Search for the cell housing the specified text and yield its [x, y] center coordinate. 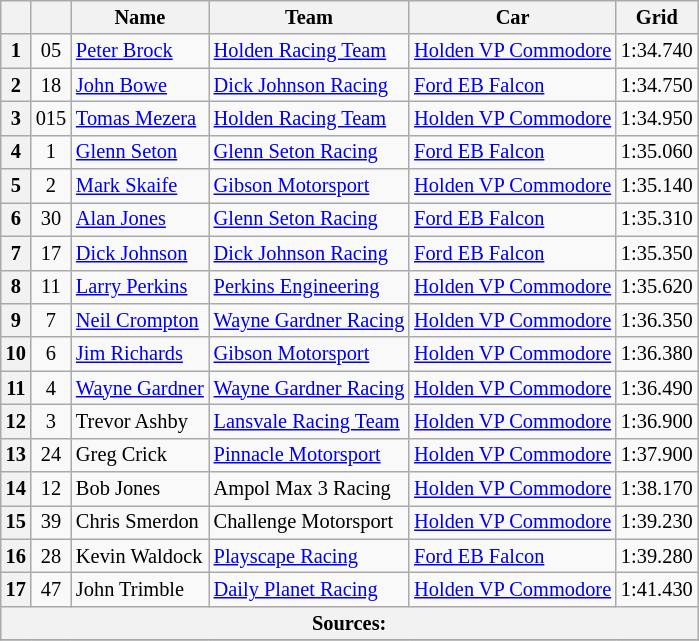
47 [51, 589]
Kevin Waldock [140, 556]
Mark Skaife [140, 186]
05 [51, 51]
Glenn Seton [140, 152]
John Bowe [140, 85]
015 [51, 118]
1:35.620 [657, 287]
Car [512, 17]
Dick Johnson [140, 253]
39 [51, 522]
Playscape Racing [310, 556]
Ampol Max 3 Racing [310, 489]
28 [51, 556]
Challenge Motorsport [310, 522]
Wayne Gardner [140, 388]
Sources: [350, 623]
Tomas Mezera [140, 118]
9 [16, 320]
1:37.900 [657, 455]
1:36.490 [657, 388]
Chris Smerdon [140, 522]
Grid [657, 17]
Bob Jones [140, 489]
1:36.380 [657, 354]
1:35.350 [657, 253]
Larry Perkins [140, 287]
1:35.140 [657, 186]
1:41.430 [657, 589]
Jim Richards [140, 354]
Perkins Engineering [310, 287]
Name [140, 17]
Trevor Ashby [140, 421]
Pinnacle Motorsport [310, 455]
30 [51, 219]
1:36.900 [657, 421]
Neil Crompton [140, 320]
Greg Crick [140, 455]
Peter Brock [140, 51]
Daily Planet Racing [310, 589]
1:34.740 [657, 51]
14 [16, 489]
1:39.230 [657, 522]
Alan Jones [140, 219]
Lansvale Racing Team [310, 421]
8 [16, 287]
15 [16, 522]
1:35.310 [657, 219]
24 [51, 455]
Team [310, 17]
1:34.750 [657, 85]
1:35.060 [657, 152]
1:34.950 [657, 118]
1:39.280 [657, 556]
18 [51, 85]
5 [16, 186]
16 [16, 556]
John Trimble [140, 589]
1:38.170 [657, 489]
13 [16, 455]
10 [16, 354]
1:36.350 [657, 320]
